Output the [X, Y] coordinate of the center of the cell containing the given text.  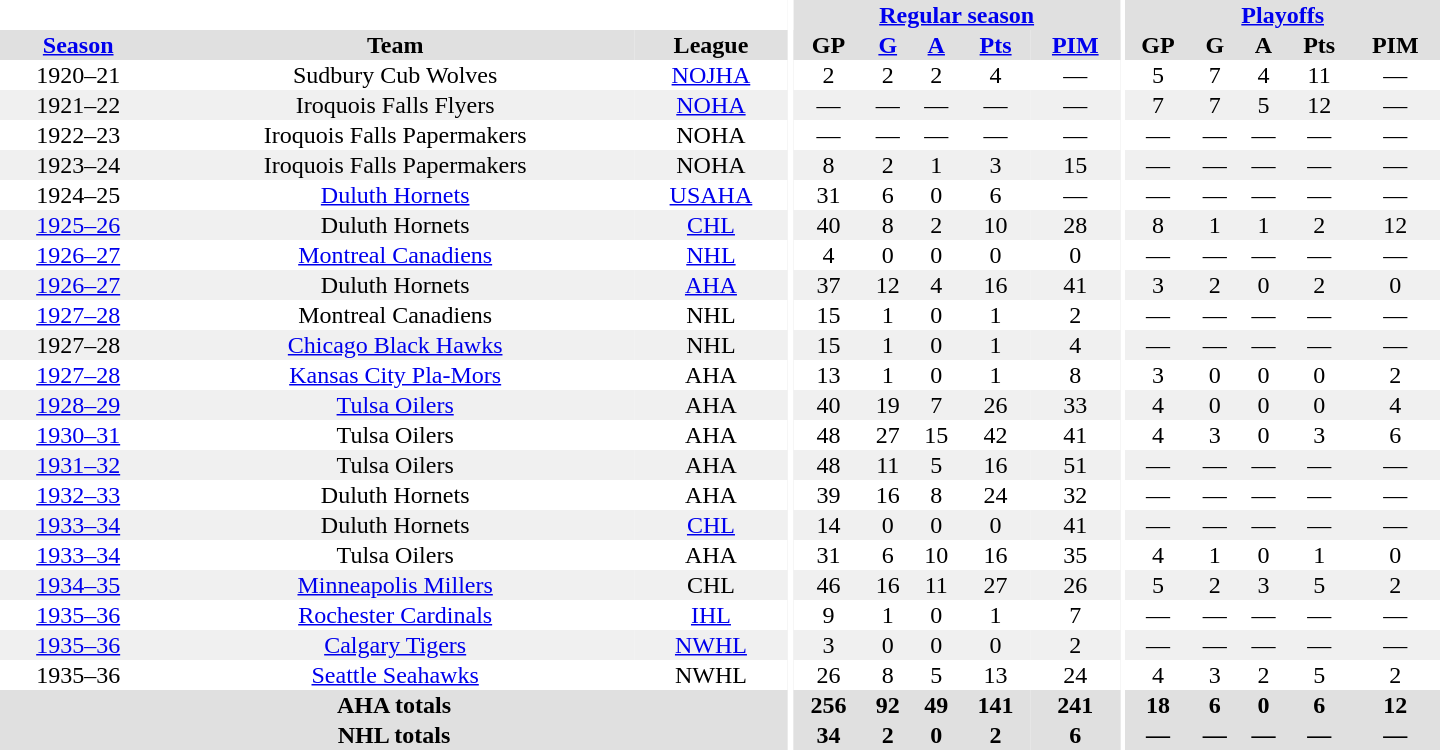
1932–33 [78, 495]
Rochester Cardinals [395, 615]
League [711, 45]
Kansas City Pla-Mors [395, 375]
Chicago Black Hawks [395, 345]
141 [996, 705]
Regular season [956, 15]
256 [828, 705]
1921–22 [78, 105]
1920–21 [78, 75]
Team [395, 45]
9 [828, 615]
35 [1076, 555]
AHA totals [394, 705]
Sudbury Cub Wolves [395, 75]
1923–24 [78, 165]
28 [1076, 225]
18 [1158, 705]
Iroquois Falls Flyers [395, 105]
Calgary Tigers [395, 645]
1925–26 [78, 225]
NHL totals [394, 735]
Seattle Seahawks [395, 675]
241 [1076, 705]
IHL [711, 615]
Minneapolis Millers [395, 585]
92 [888, 705]
1924–25 [78, 195]
34 [828, 735]
39 [828, 495]
46 [828, 585]
33 [1076, 405]
1931–32 [78, 465]
42 [996, 435]
1922–23 [78, 135]
NOJHA [711, 75]
Season [78, 45]
19 [888, 405]
1930–31 [78, 435]
51 [1076, 465]
1928–29 [78, 405]
49 [936, 705]
37 [828, 285]
Playoffs [1282, 15]
32 [1076, 495]
14 [828, 525]
USAHA [711, 195]
1934–35 [78, 585]
